From the cell containing the given text, extract its center point as [X, Y] coordinate. 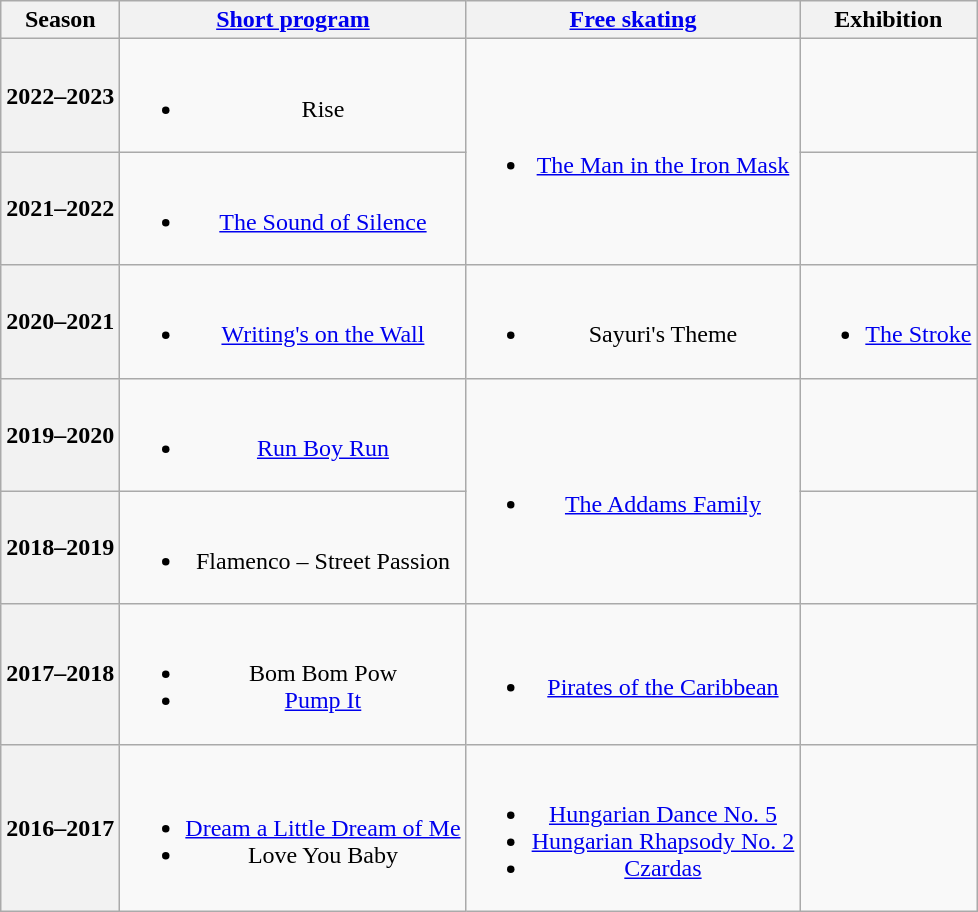
Bom Bom Pow Pump It [293, 674]
Writing's on the Wall [293, 322]
Hungarian Dance No. 5 Hungarian Rhapsody No. 2 Czardas [633, 828]
The Man in the Iron Mask [633, 152]
Dream a Little Dream of Me Love You Baby [293, 828]
Exhibition [888, 20]
Pirates of the Caribbean [633, 674]
2018–2019 [60, 548]
2019–2020 [60, 434]
Free skating [633, 20]
2021–2022 [60, 208]
Flamenco – Street Passion [293, 548]
Sayuri's Theme [633, 322]
2022–2023 [60, 96]
2020–2021 [60, 322]
The Stroke [888, 322]
Run Boy Run [293, 434]
2016–2017 [60, 828]
Rise [293, 96]
Season [60, 20]
The Addams Family [633, 491]
The Sound of Silence [293, 208]
Short program [293, 20]
2017–2018 [60, 674]
